From the cell containing the given text, extract its center point as (x, y) coordinate. 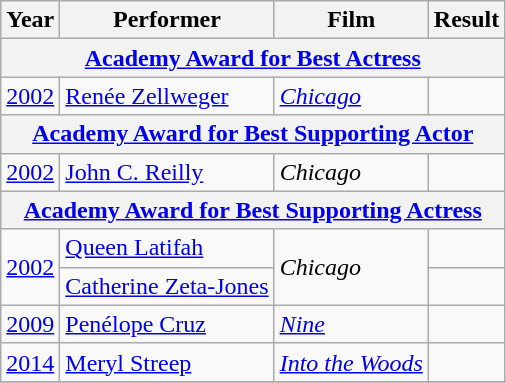
Into the Woods (351, 362)
Academy Award for Best Supporting Actor (253, 134)
Meryl Streep (167, 362)
2009 (30, 324)
2014 (30, 362)
Academy Award for Best Actress (253, 58)
Catherine Zeta-Jones (167, 286)
Performer (167, 20)
Nine (351, 324)
John C. Reilly (167, 172)
Film (351, 20)
Penélope Cruz (167, 324)
Academy Award for Best Supporting Actress (253, 210)
Result (466, 20)
Renée Zellweger (167, 96)
Year (30, 20)
Queen Latifah (167, 248)
